Identify which cell holds the provided text, then report its [X, Y] central coordinate. 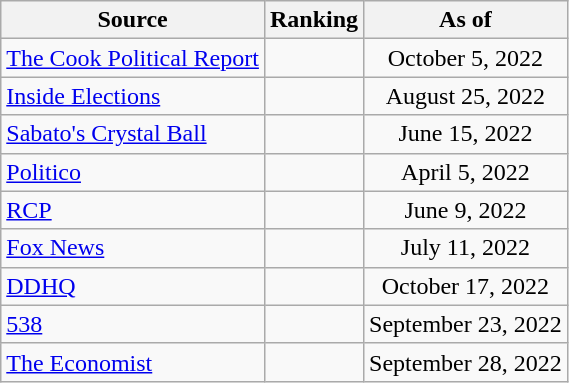
Fox News [133, 248]
June 15, 2022 [466, 134]
June 9, 2022 [466, 210]
October 5, 2022 [466, 58]
September 28, 2022 [466, 362]
Politico [133, 172]
July 11, 2022 [466, 248]
Sabato's Crystal Ball [133, 134]
Inside Elections [133, 96]
DDHQ [133, 286]
As of [466, 20]
September 23, 2022 [466, 324]
RCP [133, 210]
Ranking [314, 20]
The Economist [133, 362]
April 5, 2022 [466, 172]
538 [133, 324]
August 25, 2022 [466, 96]
Source [133, 20]
October 17, 2022 [466, 286]
The Cook Political Report [133, 58]
